Locate the cell with the specified text and output its [x, y] center coordinate. 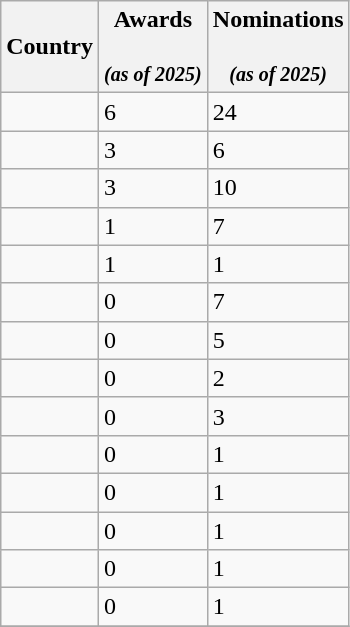
Awards(as of 2025) [152, 47]
10 [278, 188]
24 [278, 112]
Country [50, 47]
5 [278, 340]
Nominations(as of 2025) [278, 47]
2 [278, 378]
